Scan for the cell matching the given text and deliver its [x, y] coordinate at center. 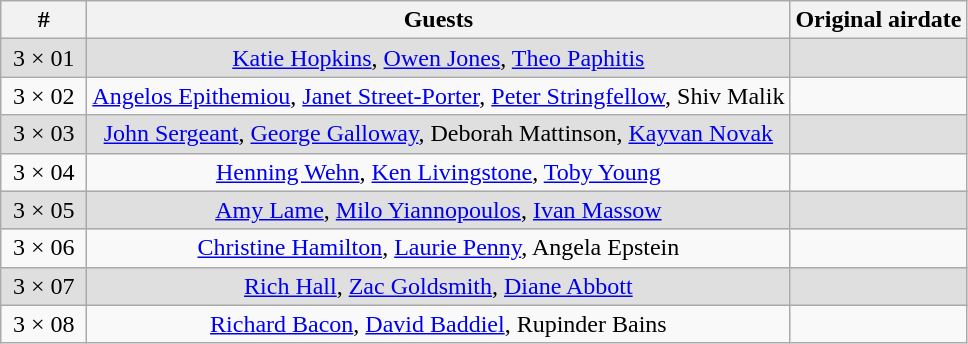
3 × 04 [44, 172]
3 × 02 [44, 96]
3 × 07 [44, 286]
# [44, 20]
Amy Lame, Milo Yiannopoulos, Ivan Massow [438, 210]
3 × 05 [44, 210]
Katie Hopkins, Owen Jones, Theo Paphitis [438, 58]
Rich Hall, Zac Goldsmith, Diane Abbott [438, 286]
Richard Bacon, David Baddiel, Rupinder Bains [438, 324]
Henning Wehn, Ken Livingstone, Toby Young [438, 172]
3 × 03 [44, 134]
3 × 08 [44, 324]
3 × 06 [44, 248]
3 × 01 [44, 58]
Guests [438, 20]
John Sergeant, George Galloway, Deborah Mattinson, Kayvan Novak [438, 134]
Angelos Epithemiou, Janet Street-Porter, Peter Stringfellow, Shiv Malik [438, 96]
Christine Hamilton, Laurie Penny, Angela Epstein [438, 248]
Original airdate [878, 20]
